From the cell containing the given text, extract its center point as [X, Y] coordinate. 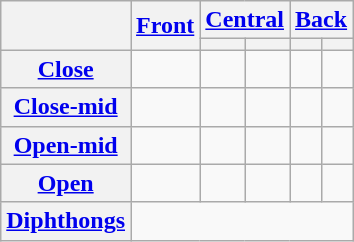
Open [66, 183]
Diphthongs [66, 221]
Front [166, 26]
Close [66, 69]
Central [245, 20]
Open-mid [66, 145]
Close-mid [66, 107]
Back [322, 20]
